Locate the cell with the specified text and output its [X, Y] center coordinate. 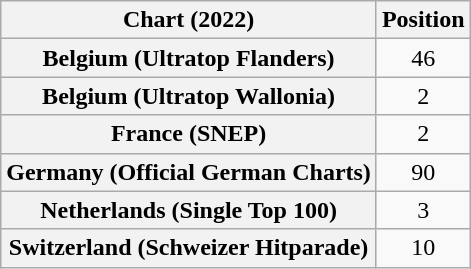
France (SNEP) [189, 134]
46 [423, 58]
90 [423, 172]
Switzerland (Schweizer Hitparade) [189, 248]
Germany (Official German Charts) [189, 172]
Netherlands (Single Top 100) [189, 210]
Belgium (Ultratop Flanders) [189, 58]
Belgium (Ultratop Wallonia) [189, 96]
Position [423, 20]
3 [423, 210]
Chart (2022) [189, 20]
10 [423, 248]
